Scan for the cell matching the given text and deliver its (x, y) coordinate at center. 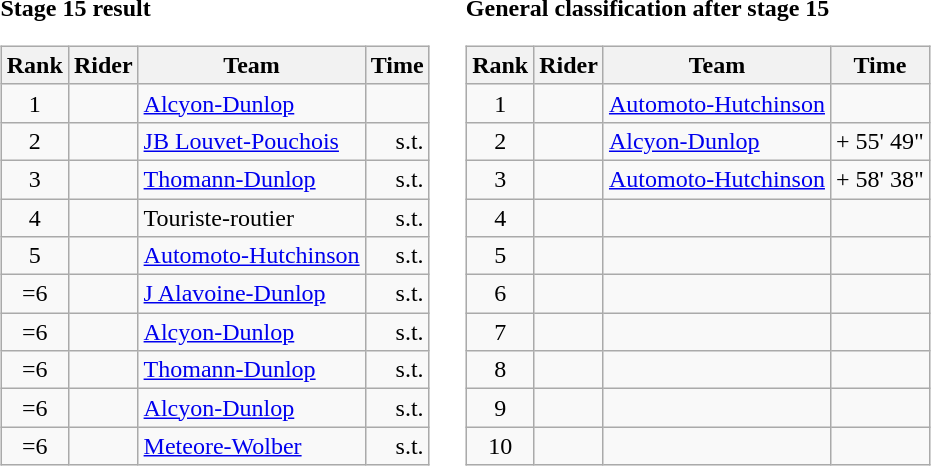
Meteore-Wolber (252, 446)
9 (500, 408)
Touriste-routier (252, 217)
7 (500, 332)
10 (500, 446)
J Alavoine-Dunlop (252, 294)
+ 55' 49" (880, 141)
JB Louvet-Pouchois (252, 141)
+ 58' 38" (880, 179)
8 (500, 370)
6 (500, 294)
